Identify which cell holds the provided text, then report its [x, y] central coordinate. 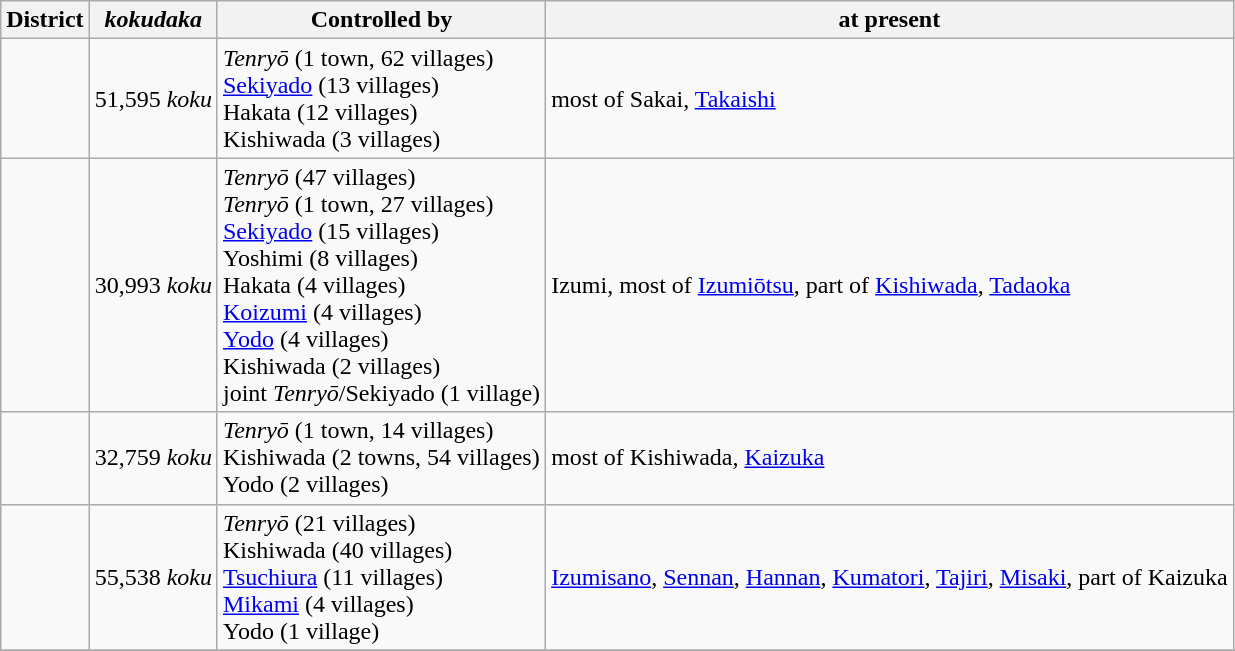
Izumisano, Sennan, Hannan, Kumatori, Tajiri, Misaki, part of Kaizuka [890, 577]
Izumi, most of Izumiōtsu, part of Kishiwada, Tadaoka [890, 285]
at present [890, 20]
30,993 koku [153, 285]
District [45, 20]
32,759 koku [153, 458]
51,595 koku [153, 98]
Tenryō (21 villages)Kishiwada (40 villages)Tsuchiura (11 villages)Mikami (4 villages)Yodo (1 village) [381, 577]
Tenryō (1 town, 14 villages)Kishiwada (2 towns, 54 villages)Yodo (2 villages) [381, 458]
Tenryō (1 town, 62 villages)Sekiyado (13 villages) Hakata (12 villages)Kishiwada (3 villages) [381, 98]
kokudaka [153, 20]
most of Sakai, Takaishi [890, 98]
Controlled by [381, 20]
55,538 koku [153, 577]
most of Kishiwada, Kaizuka [890, 458]
